Extract the (x, y) coordinate from the center of the cell holding the provided text.  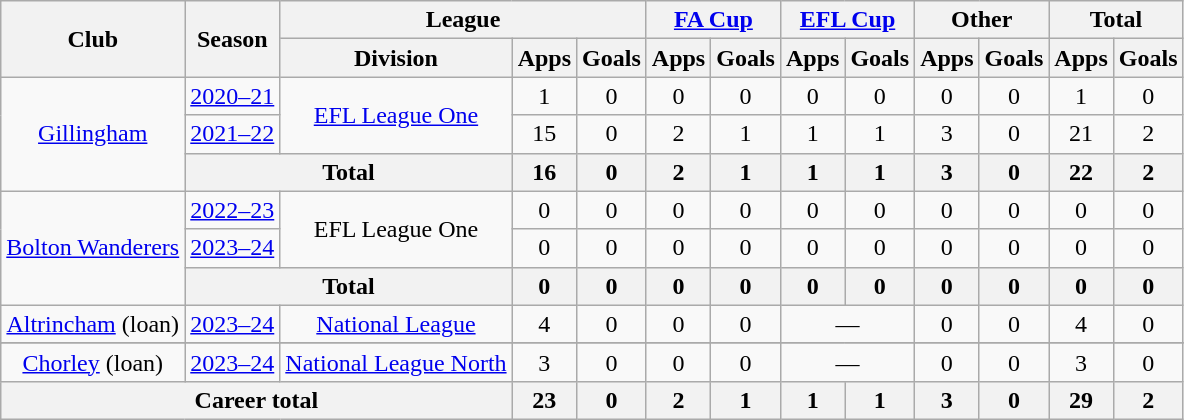
Division (396, 58)
Gillingham (93, 134)
2020–21 (232, 96)
Season (232, 39)
Altrincham (loan) (93, 324)
16 (544, 172)
22 (1081, 172)
Bolton Wanderers (93, 248)
Other (982, 20)
FA Cup (713, 20)
2021–22 (232, 134)
Career total (256, 400)
23 (544, 400)
EFL Cup (847, 20)
Club (93, 39)
Chorley (loan) (93, 362)
15 (544, 134)
21 (1081, 134)
29 (1081, 400)
National League (396, 324)
2022–23 (232, 210)
League (463, 20)
National League North (396, 362)
